Detect which cell encompasses the target text, then output its (X, Y) center coordinate. 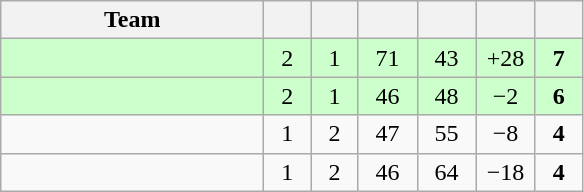
48 (446, 96)
6 (558, 96)
−2 (506, 96)
43 (446, 58)
55 (446, 134)
7 (558, 58)
47 (388, 134)
71 (388, 58)
−18 (506, 172)
Team (132, 20)
−8 (506, 134)
64 (446, 172)
+28 (506, 58)
